For the text-containing cell, return its midpoint in (x, y) coordinate format. 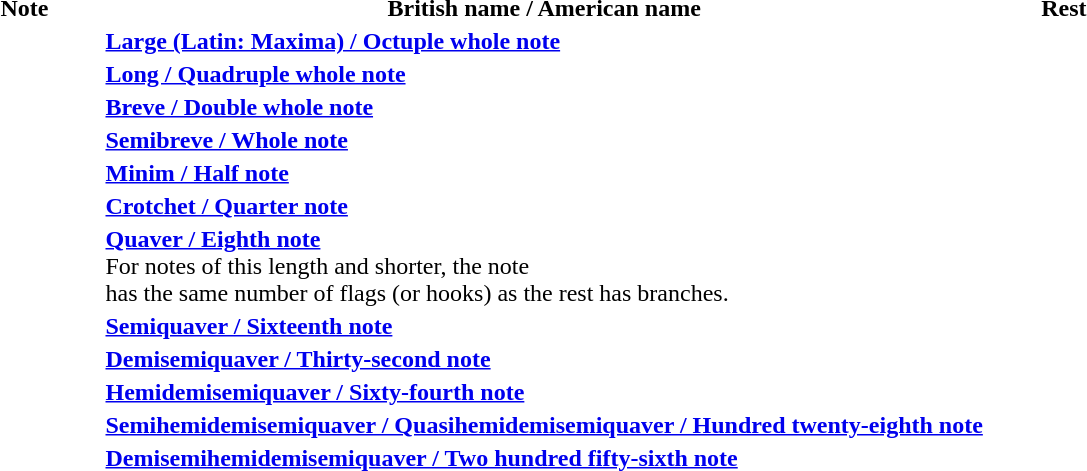
Breve / Double whole note (544, 107)
Semihemidemisemiquaver / Quasihemidemisemiquaver / Hundred twenty-eighth note (544, 425)
Hemidemisemiquaver / Sixty-fourth note (544, 392)
Semibreve / Whole note (544, 140)
Long / Quadruple whole note (544, 74)
Large (Latin: Maxima) / Octuple whole note (544, 41)
Demisemiquaver / Thirty-second note (544, 359)
Semiquaver / Sixteenth note (544, 326)
Crotchet / Quarter note (544, 206)
Quaver / Eighth noteFor notes of this length and shorter, the notehas the same number of flags (or hooks) as the rest has branches. (544, 266)
Minim / Half note (544, 173)
